Identify which cell holds the provided text, then report its [X, Y] central coordinate. 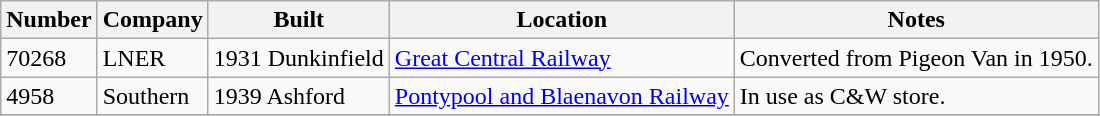
In use as C&W store. [916, 96]
Location [562, 20]
LNER [152, 58]
Notes [916, 20]
Converted from Pigeon Van in 1950. [916, 58]
1939 Ashford [298, 96]
Company [152, 20]
1931 Dunkinfield [298, 58]
Number [49, 20]
4958 [49, 96]
Pontypool and Blaenavon Railway [562, 96]
Southern [152, 96]
Built [298, 20]
Great Central Railway [562, 58]
70268 [49, 58]
